Return [X, Y] of the center of cell containing provided text 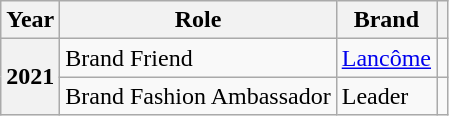
Year [30, 20]
2021 [30, 77]
Brand Friend [198, 58]
Leader [386, 96]
Role [198, 20]
Brand Fashion Ambassador [198, 96]
Lancôme [386, 58]
Brand [386, 20]
